Scan for the cell matching the given text and deliver its (X, Y) coordinate at center. 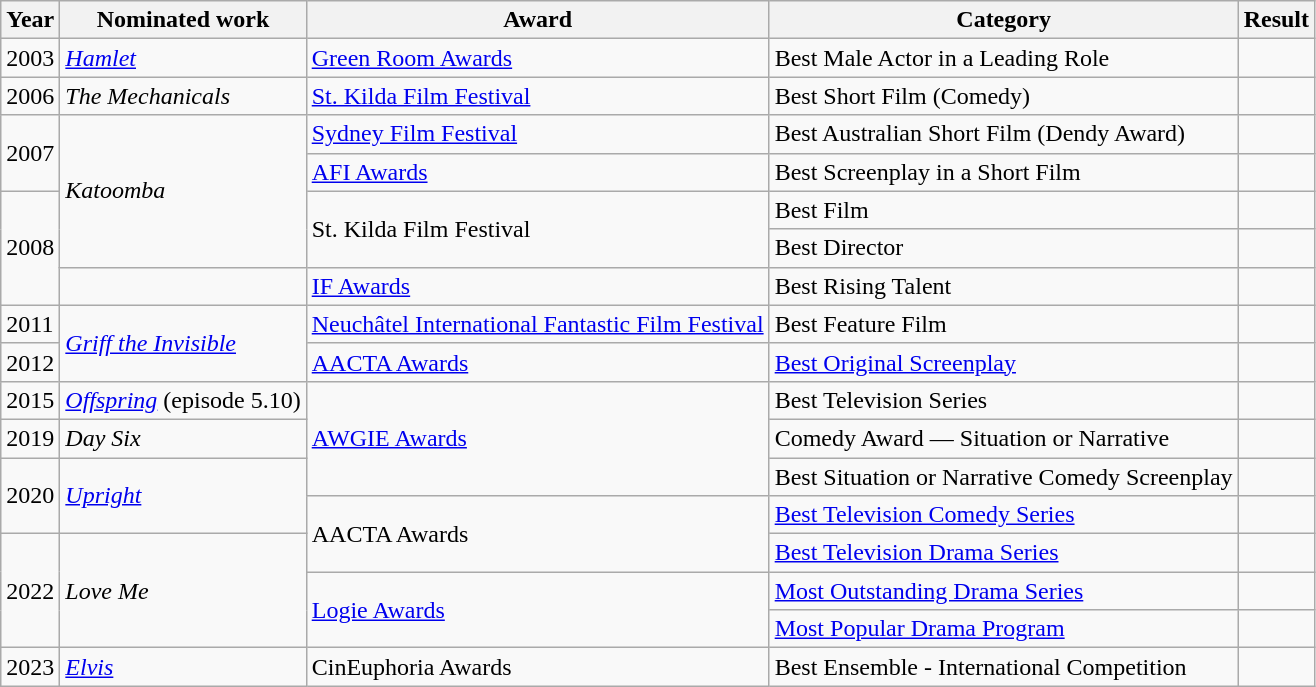
Most Popular Drama Program (1004, 629)
Result (1276, 20)
Katoomba (183, 191)
Love Me (183, 591)
Nominated work (183, 20)
Best Film (1004, 210)
CinEuphoria Awards (538, 667)
2011 (30, 324)
Sydney Film Festival (538, 134)
Best Male Actor in a Leading Role (1004, 58)
Best Australian Short Film (Dendy Award) (1004, 134)
2008 (30, 248)
Most Outstanding Drama Series (1004, 591)
Best Ensemble - International Competition (1004, 667)
Best Rising Talent (1004, 286)
Comedy Award — Situation or Narrative (1004, 438)
Upright (183, 496)
Award (538, 20)
Year (30, 20)
Offspring (episode 5.10) (183, 400)
2015 (30, 400)
Neuchâtel International Fantastic Film Festival (538, 324)
Best Television Series (1004, 400)
2019 (30, 438)
Best Television Drama Series (1004, 553)
IF Awards (538, 286)
2007 (30, 153)
Hamlet (183, 58)
Best Original Screenplay (1004, 362)
Category (1004, 20)
AFI Awards (538, 172)
Best Director (1004, 248)
Best Feature Film (1004, 324)
Griff the Invisible (183, 343)
2012 (30, 362)
2003 (30, 58)
Logie Awards (538, 610)
Green Room Awards (538, 58)
2006 (30, 96)
Best Television Comedy Series (1004, 515)
Best Screenplay in a Short Film (1004, 172)
Day Six (183, 438)
Best Short Film (Comedy) (1004, 96)
Elvis (183, 667)
2022 (30, 591)
The Mechanicals (183, 96)
Best Situation or Narrative Comedy Screenplay (1004, 477)
2020 (30, 496)
2023 (30, 667)
AWGIE Awards (538, 438)
